Return the [X, Y] coordinate for the center point of the cell that contains the specified text.  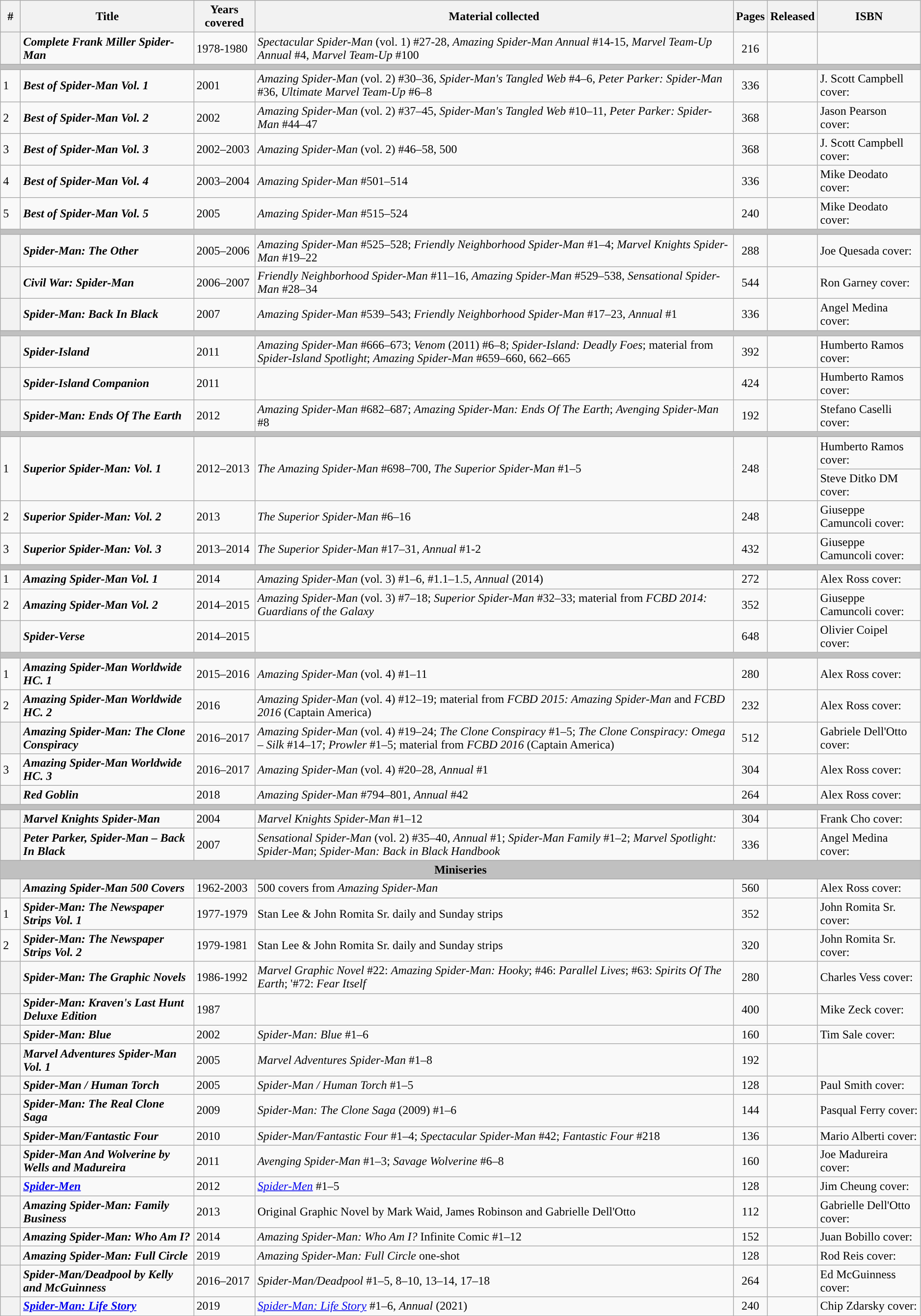
Mario Alberti cover: [869, 1135]
Amazing Spider-Man #515–524 [494, 213]
Spider-Man: The Newspaper Strips Vol. 1 [107, 913]
Ron Garney cover: [869, 283]
144 [751, 1110]
Mike Zeck cover: [869, 1009]
2013–2014 [224, 548]
272 [751, 579]
Spider-Men [107, 1187]
Amazing Spider-Man: Full Circle one-shot [494, 1256]
Spider-Verse [107, 637]
Tim Sale cover: [869, 1034]
Superior Spider-Man: Vol. 2 [107, 517]
Friendly Neighborhood Spider-Man #11–16, Amazing Spider-Man #529–538, Sensational Spider-Man #28–34 [494, 283]
Marvel Knights Spider-Man [107, 819]
Joe Quesada cover: [869, 250]
Marvel Adventures Spider-Man #1–8 [494, 1059]
Spider-Man: Ends Of The Earth [107, 416]
512 [751, 738]
Charles Vess cover: [869, 977]
Amazing Spider-Man (vol. 2) #30–36, Spider-Man's Tangled Web #4–6, Peter Parker: Spider-Man #36, Ultimate Marvel Team-Up #6–8 [494, 85]
Rod Reis cover: [869, 1256]
Spectacular Spider-Man (vol. 1) #27-28, Amazing Spider-Man Annual #14-15, Marvel Team-Up Annual #4, Marvel Team-Up #100 [494, 48]
Spider-Men #1–5 [494, 1187]
2004 [224, 819]
Amazing Spider-Man: Family Business [107, 1212]
2016 [224, 705]
Spider-Man: Life Story #1–6, Annual (2021) [494, 1306]
Spider-Man: Life Story [107, 1306]
Spider-Man/Fantastic Four #1–4; Spectacular Spider-Man #42; Fantastic Four #218 [494, 1135]
Spider-Man / Human Torch #1–5 [494, 1085]
Spider-Man: The Other [107, 250]
ISBN [869, 17]
2018 [224, 795]
Spider-Man: Back In Black [107, 314]
392 [751, 352]
Amazing Spider-Man (vol. 4) #20–28, Annual #1 [494, 770]
560 [751, 888]
Complete Frank Miller Spider-Man [107, 48]
Pages [751, 17]
5 [11, 213]
Original Graphic Novel by Mark Waid, James Robinson and Gabrielle Dell'Otto [494, 1212]
Amazing Spider-Man: The Clone Conspiracy [107, 738]
Amazing Spider-Man Worldwide HC. 2 [107, 705]
2006–2007 [224, 283]
400 [751, 1009]
1978-1980 [224, 48]
Sensational Spider-Man (vol. 2) #35–40, Annual #1; Spider-Man Family #1–2; Marvel Spotlight: Spider-Man; Spider-Man: Back in Black Handbook [494, 845]
2015–2016 [224, 674]
648 [751, 637]
Superior Spider-Man: Vol. 3 [107, 548]
Amazing Spider-Man #501–514 [494, 181]
2003–2004 [224, 181]
1977-1979 [224, 913]
1979-1981 [224, 946]
Peter Parker, Spider-Man – Back In Black [107, 845]
Amazing Spider-Man 500 Covers [107, 888]
The Superior Spider-Man #6–16 [494, 517]
Amazing Spider-Man #525–528; Friendly Neighborhood Spider-Man #1–4; Marvel Knights Spider-Man #19–22 [494, 250]
Stefano Caselli cover: [869, 416]
Amazing Spider-Man: Full Circle [107, 1256]
The Superior Spider-Man #17–31, Annual #1-2 [494, 548]
Jason Pearson cover: [869, 118]
Steve Ditko DM cover: [869, 485]
Marvel Graphic Novel #22: Amazing Spider-Man: Hooky; #46: Parallel Lives; #63: Spirits Of The Earth; '#72: Fear Itself [494, 977]
Miniseries [461, 870]
1987 [224, 1009]
Spider-Man: Blue #1–6 [494, 1034]
Juan Bobillo cover: [869, 1237]
424 [751, 384]
Amazing Spider-Man #794–801, Annual #42 [494, 795]
2010 [224, 1135]
Spider-Man/Deadpool #1–5, 8–10, 13–14, 17–18 [494, 1281]
Amazing Spider-Man (vol. 2) #46–58, 500 [494, 149]
Spider-Island [107, 352]
136 [751, 1135]
Olivier Coipel cover: [869, 637]
2001 [224, 85]
Amazing Spider-Man (vol. 4) #1–11 [494, 674]
Best of Spider-Man Vol. 5 [107, 213]
2012–2013 [224, 469]
Amazing Spider-Man (vol. 3) #7–18; Superior Spider-Man #32–33; material from FCBD 2014: Guardians of the Galaxy [494, 604]
Joe Madureira cover: [869, 1161]
Years covered [224, 17]
Spider-Man/Deadpool by Kelly and McGuinness [107, 1281]
Ed McGuinness cover: [869, 1281]
Civil War: Spider-Man [107, 283]
Amazing Spider-Man #539–543; Friendly Neighborhood Spider-Man #17–23, Annual #1 [494, 314]
152 [751, 1237]
Best of Spider-Man Vol. 3 [107, 149]
2002–2003 [224, 149]
232 [751, 705]
4 [11, 181]
Spider-Man: The Clone Saga (2009) #1–6 [494, 1110]
Released [792, 17]
Gabrielle Dell'Otto cover: [869, 1212]
1986-1992 [224, 977]
Amazing Spider-Man (vol. 4) #12–19; material from FCBD 2015: Amazing Spider-Man and FCBD 2016 (Captain America) [494, 705]
Best of Spider-Man Vol. 2 [107, 118]
Spider-Man/Fantastic Four [107, 1135]
Spider-Man: The Graphic Novels [107, 977]
Amazing Spider-Man Vol. 2 [107, 604]
Title [107, 17]
Frank Cho cover: [869, 819]
432 [751, 548]
Amazing Spider-Man #682–687; Amazing Spider-Man: Ends Of The Earth; Avenging Spider-Man #8 [494, 416]
2009 [224, 1110]
Marvel Knights Spider-Man #1–12 [494, 819]
Spider-Man: Kraven's Last Hunt Deluxe Edition [107, 1009]
2005–2006 [224, 250]
1962-2003 [224, 888]
Spider-Man / Human Torch [107, 1085]
Spider-Man And Wolverine by Wells and Madureira [107, 1161]
288 [751, 250]
Best of Spider-Man Vol. 4 [107, 181]
The Amazing Spider-Man #698–700, The Superior Spider-Man #1–5 [494, 469]
Amazing Spider-Man (vol. 2) #37–45, Spider-Man's Tangled Web #10–11, Peter Parker: Spider-Man #44–47 [494, 118]
Red Goblin [107, 795]
Spider-Man: Blue [107, 1034]
Amazing Spider-Man Vol. 1 [107, 579]
Spider-Man: The Real Clone Saga [107, 1110]
Gabriele Dell'Otto cover: [869, 738]
# [11, 17]
Material collected [494, 17]
Paul Smith cover: [869, 1085]
Spider-Man: The Newspaper Strips Vol. 2 [107, 946]
112 [751, 1212]
Pasqual Ferry cover: [869, 1110]
Avenging Spider-Man #1–3; Savage Wolverine #6–8 [494, 1161]
Spider-Island Companion [107, 384]
Amazing Spider-Man: Who Am I? [107, 1237]
500 covers from Amazing Spider-Man [494, 888]
Superior Spider-Man: Vol. 1 [107, 469]
Chip Zdarsky cover: [869, 1306]
Marvel Adventures Spider-Man Vol. 1 [107, 1059]
216 [751, 48]
Amazing Spider-Man Worldwide HC. 1 [107, 674]
544 [751, 283]
Amazing Spider-Man Worldwide HC. 3 [107, 770]
Jim Cheung cover: [869, 1187]
Amazing Spider-Man: Who Am I? Infinite Comic #1–12 [494, 1237]
Amazing Spider-Man (vol. 3) #1–6, #1.1–1.5, Annual (2014) [494, 579]
Best of Spider-Man Vol. 1 [107, 85]
320 [751, 946]
